Output the (x, y) coordinate of the center of the cell containing the given text.  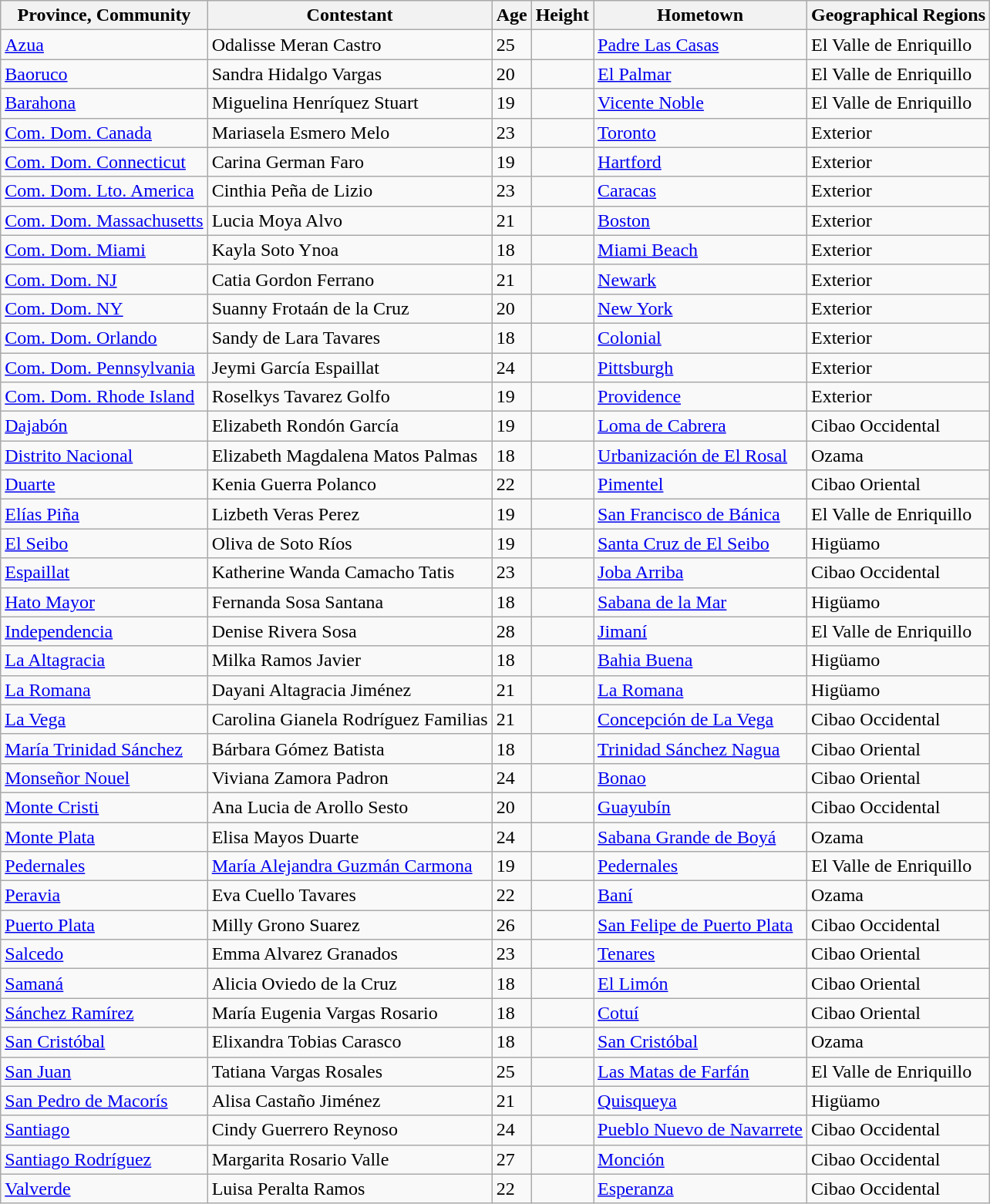
Azua (104, 45)
Puerto Plata (104, 925)
Sabana de la Mar (700, 602)
Providence (700, 397)
Emma Alvarez Granados (350, 954)
El Palmar (700, 74)
Independencia (104, 631)
Monte Cristi (104, 807)
Pittsburgh (700, 368)
San Francisco de Bánica (700, 514)
Elizabeth Magdalena Matos Palmas (350, 456)
Santa Cruz de El Seibo (700, 543)
Toronto (700, 133)
Lizbeth Veras Perez (350, 514)
Jeymi García Espaillat (350, 368)
Margarita Rosario Valle (350, 1159)
Baní (700, 896)
Loma de Cabrera (700, 426)
Com. Dom. Rhode Island (104, 397)
La Altagracia (104, 661)
Dayani Altagracia Jiménez (350, 690)
Sandra Hidalgo Vargas (350, 74)
27 (512, 1159)
Eva Cuello Tavares (350, 896)
La Vega (104, 719)
Santiago Rodríguez (104, 1159)
Com. Dom. Pennsylvania (104, 368)
Alisa Castaño Jiménez (350, 1101)
Cinthia Peña de Lizio (350, 191)
Carina German Faro (350, 162)
Carolina Gianela Rodríguez Familias (350, 719)
María Alejandra Guzmán Carmona (350, 866)
El Seibo (104, 543)
Las Matas de Farfán (700, 1071)
Roselkys Tavarez Golfo (350, 397)
Geographical Regions (899, 15)
Katherine Wanda Camacho Tatis (350, 573)
Milly Grono Suarez (350, 925)
Monción (700, 1159)
Oliva de Soto Ríos (350, 543)
Cindy Guerrero Reynoso (350, 1130)
Salcedo (104, 954)
San Pedro de Macorís (104, 1101)
Age (512, 15)
Pueblo Nuevo de Navarrete (700, 1130)
Viviana Zamora Padron (350, 778)
Kenia Guerra Polanco (350, 485)
Newark (700, 279)
Fernanda Sosa Santana (350, 602)
Catia Gordon Ferrano (350, 279)
Pimentel (700, 485)
Urbanización de El Rosal (700, 456)
Jimaní (700, 631)
Esperanza (700, 1189)
Lucia Moya Alvo (350, 220)
Caracas (700, 191)
Alicia Oviedo de la Cruz (350, 984)
Elías Piña (104, 514)
Cotuí (700, 1013)
Quisqueya (700, 1101)
Duarte (104, 485)
Province, Community (104, 15)
Com. Dom. NJ (104, 279)
Tatiana Vargas Rosales (350, 1071)
Espaillat (104, 573)
Elixandra Tobias Carasco (350, 1042)
Suanny Frotaán de la Cruz (350, 308)
New York (700, 308)
María Eugenia Vargas Rosario (350, 1013)
Guayubín (700, 807)
Hato Mayor (104, 602)
Trinidad Sánchez Nagua (700, 748)
Hometown (700, 15)
Com. Dom. Massachusetts (104, 220)
Samaná (104, 984)
Com. Dom. Lto. America (104, 191)
El Limón (700, 984)
Baoruco (104, 74)
Hartford (700, 162)
Com. Dom. Canada (104, 133)
Com. Dom. Connecticut (104, 162)
Com. Dom. Miami (104, 250)
Contestant (350, 15)
Vicente Noble (700, 103)
Sandy de Lara Tavares (350, 338)
Luisa Peralta Ramos (350, 1189)
Ana Lucia de Arollo Sesto (350, 807)
Elizabeth Rondón García (350, 426)
Miguelina Henríquez Stuart (350, 103)
Com. Dom. NY (104, 308)
Valverde (104, 1189)
Colonial (700, 338)
Joba Arriba (700, 573)
Kayla Soto Ynoa (350, 250)
Boston (700, 220)
Denise Rivera Sosa (350, 631)
Bonao (700, 778)
Padre Las Casas (700, 45)
Dajabón (104, 426)
Barahona (104, 103)
Height (562, 15)
María Trinidad Sánchez (104, 748)
Monseñor Nouel (104, 778)
Tenares (700, 954)
Elisa Mayos Duarte (350, 836)
Santiago (104, 1130)
28 (512, 631)
Monte Plata (104, 836)
Peravia (104, 896)
San Felipe de Puerto Plata (700, 925)
Bárbara Gómez Batista (350, 748)
Milka Ramos Javier (350, 661)
Mariasela Esmero Melo (350, 133)
Sánchez Ramírez (104, 1013)
Distrito Nacional (104, 456)
Com. Dom. Orlando (104, 338)
26 (512, 925)
Odalisse Meran Castro (350, 45)
Concepción de La Vega (700, 719)
Sabana Grande de Boyá (700, 836)
Miami Beach (700, 250)
San Juan (104, 1071)
Bahia Buena (700, 661)
